Extract the [X, Y] coordinate from the center of the cell holding the provided text.  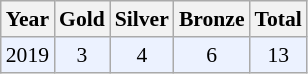
3 [82, 55]
Year [28, 19]
Bronze [212, 19]
Silver [142, 19]
13 [278, 55]
Gold [82, 19]
2019 [28, 55]
Total [278, 19]
6 [212, 55]
4 [142, 55]
